Determine the [X, Y] coordinate at the center of the cell enclosing the given text.  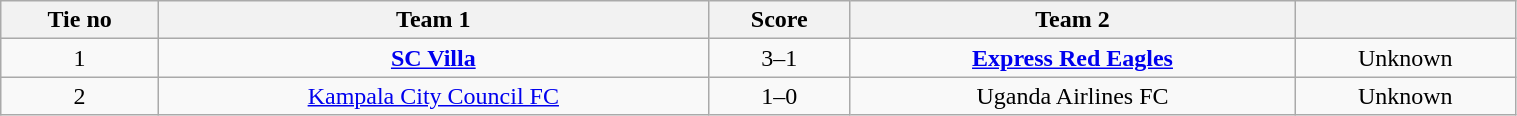
Uganda Airlines FC [1072, 96]
Team 2 [1072, 20]
Team 1 [433, 20]
2 [80, 96]
1 [80, 58]
Score [779, 20]
SC Villa [433, 58]
Tie no [80, 20]
Express Red Eagles [1072, 58]
3–1 [779, 58]
Kampala City Council FC [433, 96]
1–0 [779, 96]
